Return (x, y) of the center of cell containing provided text 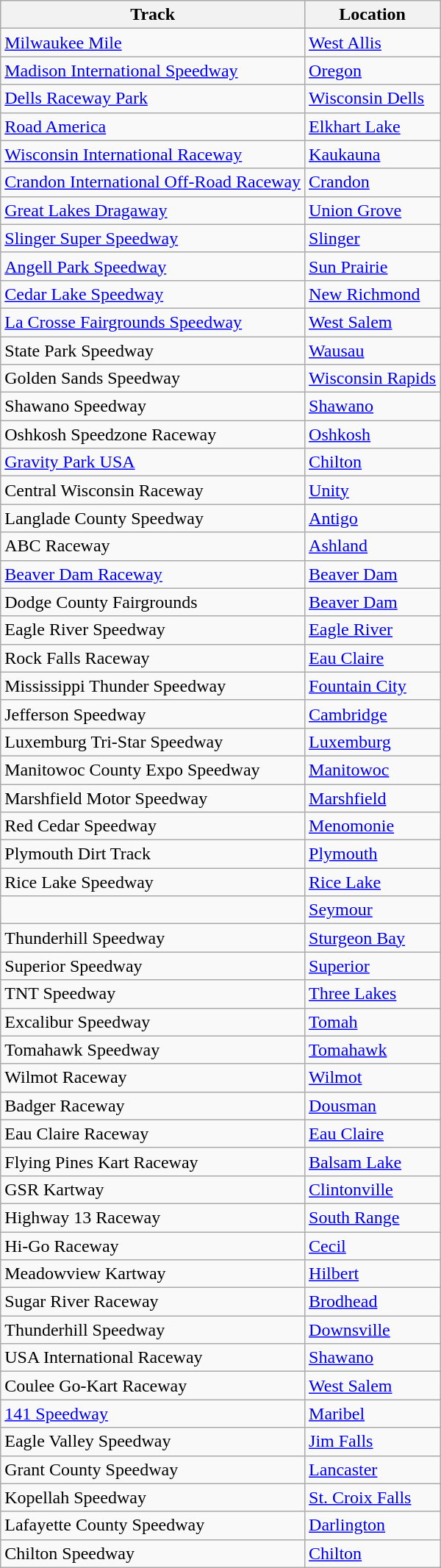
Road America (153, 126)
Brodhead (373, 1302)
Crandon (373, 182)
Clintonville (373, 1189)
Wisconsin Rapids (373, 379)
Wilmot (373, 1078)
141 Speedway (153, 1414)
Eau Claire Raceway (153, 1134)
Oshkosh Speedzone Raceway (153, 434)
Menomonie (373, 826)
Oregon (373, 71)
Jim Falls (373, 1442)
Hilbert (373, 1274)
Tomah (373, 1022)
Madison International Speedway (153, 71)
Chilton Speedway (153, 1553)
Plymouth Dirt Track (153, 854)
Luxemburg Tri-Star Speedway (153, 742)
Red Cedar Speedway (153, 826)
Antigo (373, 518)
Kopellah Speedway (153, 1497)
Fountain City (373, 686)
Mississippi Thunder Speedway (153, 686)
Seymour (373, 910)
Unity (373, 490)
Maribel (373, 1414)
Slinger Super Speedway (153, 238)
Superior Speedway (153, 966)
Beaver Dam Raceway (153, 574)
Eagle River (373, 630)
Marshfield (373, 798)
Cambridge (373, 714)
Grant County Speedway (153, 1469)
Excalibur Speedway (153, 1022)
Rock Falls Raceway (153, 658)
Jefferson Speedway (153, 714)
South Range (373, 1217)
Rice Lake (373, 882)
Darlington (373, 1525)
Elkhart Lake (373, 126)
State Park Speedway (153, 351)
Downsville (373, 1330)
Crandon International Off-Road Raceway (153, 182)
Sun Prairie (373, 266)
Lancaster (373, 1469)
Eagle River Speedway (153, 630)
Ashland (373, 546)
Lafayette County Speedway (153, 1525)
Wausau (373, 351)
Three Lakes (373, 994)
Flying Pines Kart Raceway (153, 1161)
USA International Raceway (153, 1358)
Highway 13 Raceway (153, 1217)
Cecil (373, 1246)
Balsam Lake (373, 1161)
GSR Kartway (153, 1189)
Coulee Go-Kart Raceway (153, 1386)
Dells Raceway Park (153, 99)
Marshfield Motor Speedway (153, 798)
Superior (373, 966)
Badger Raceway (153, 1106)
Dodge County Fairgrounds (153, 602)
Eagle Valley Speedway (153, 1442)
New Richmond (373, 294)
Tomahawk (373, 1050)
Slinger (373, 238)
Sugar River Raceway (153, 1302)
Wisconsin International Raceway (153, 154)
St. Croix Falls (373, 1497)
Langlade County Speedway (153, 518)
Rice Lake Speedway (153, 882)
Track (153, 15)
Wisconsin Dells (373, 99)
Kaukauna (373, 154)
Union Grove (373, 210)
Oshkosh (373, 434)
West Allis (373, 43)
Milwaukee Mile (153, 43)
Cedar Lake Speedway (153, 294)
Dousman (373, 1106)
Shawano Speedway (153, 407)
Hi-Go Raceway (153, 1246)
Manitowoc (373, 770)
Luxemburg (373, 742)
Location (373, 15)
Wilmot Raceway (153, 1078)
Central Wisconsin Raceway (153, 490)
Great Lakes Dragaway (153, 210)
Tomahawk Speedway (153, 1050)
La Crosse Fairgrounds Speedway (153, 322)
Plymouth (373, 854)
TNT Speedway (153, 994)
Golden Sands Speedway (153, 379)
Angell Park Speedway (153, 266)
Manitowoc County Expo Speedway (153, 770)
Gravity Park USA (153, 462)
ABC Raceway (153, 546)
Sturgeon Bay (373, 938)
Meadowview Kartway (153, 1274)
